Return the (X, Y) coordinate for the center point of the cell that contains the specified text.  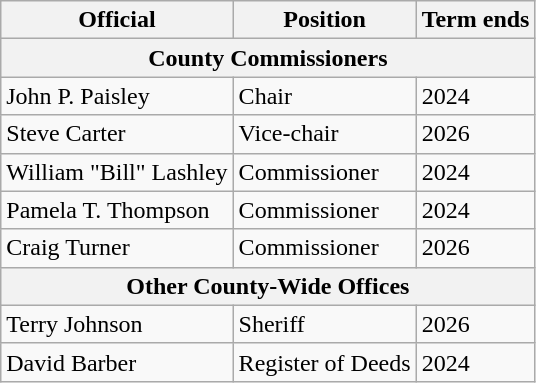
William "Bill" Lashley (117, 172)
Terry Johnson (117, 324)
Pamela T. Thompson (117, 210)
Official (117, 20)
David Barber (117, 362)
Vice-chair (324, 134)
Chair (324, 96)
Register of Deeds (324, 362)
County Commissioners (268, 58)
Other County-Wide Offices (268, 286)
Position (324, 20)
Steve Carter (117, 134)
Sheriff (324, 324)
John P. Paisley (117, 96)
Term ends (476, 20)
Craig Turner (117, 248)
